Pinpoint the cell where the given text exists, returning its [X, Y] midpoint coordinate. 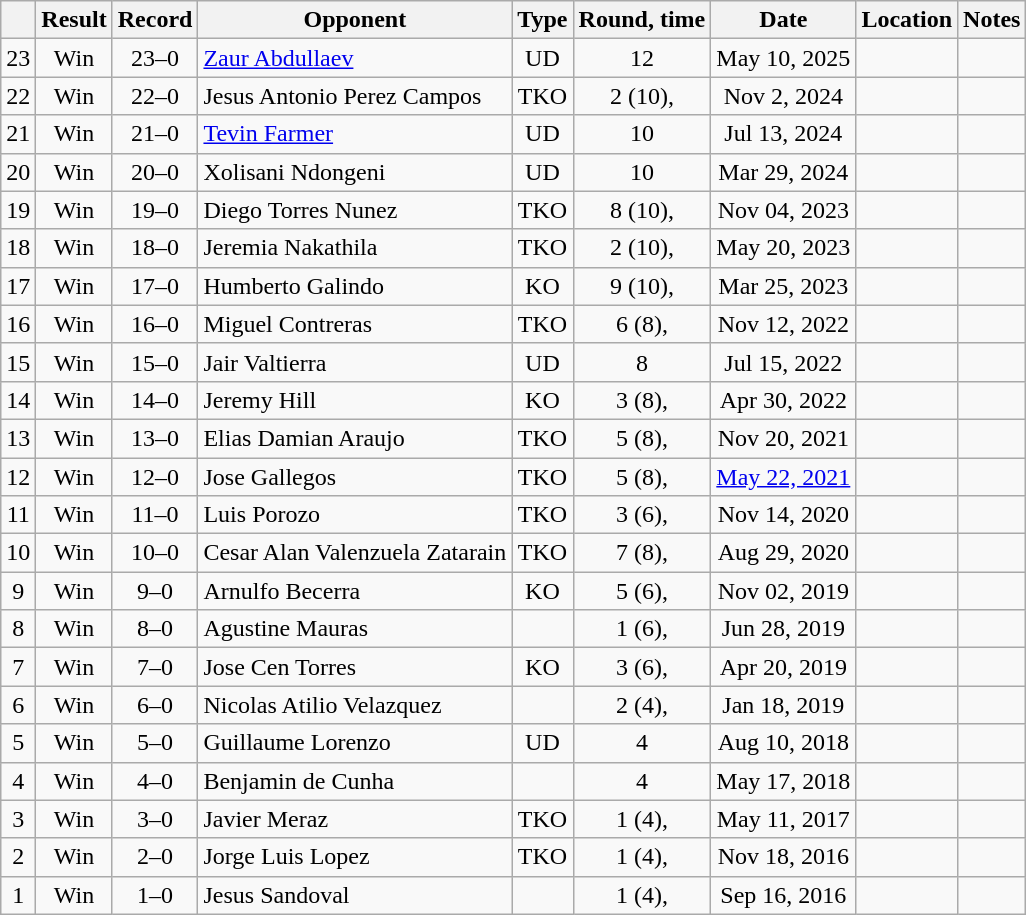
Apr 20, 2019 [784, 667]
Record [155, 20]
Cesar Alan Valenzuela Zatarain [355, 553]
Jun 28, 2019 [784, 629]
14 [18, 400]
Opponent [355, 20]
Nov 18, 2016 [784, 857]
22 [18, 96]
Jesus Sandoval [355, 895]
1 [18, 895]
6 [18, 705]
Nov 20, 2021 [784, 438]
3 [18, 819]
1 (6), [642, 629]
18 [18, 248]
Mar 29, 2024 [784, 172]
5 [18, 743]
Tevin Farmer [355, 134]
May 11, 2017 [784, 819]
Jeremia Nakathila [355, 248]
11–0 [155, 515]
Jose Gallegos [355, 477]
9 [18, 591]
Arnulfo Becerra [355, 591]
Jesus Antonio Perez Campos [355, 96]
5 (6), [642, 591]
8–0 [155, 629]
May 20, 2023 [784, 248]
Jul 13, 2024 [784, 134]
12–0 [155, 477]
2 [18, 857]
Jorge Luis Lopez [355, 857]
Round, time [642, 20]
21–0 [155, 134]
Javier Meraz [355, 819]
Xolisani Ndongeni [355, 172]
18–0 [155, 248]
9–0 [155, 591]
15 [18, 362]
Zaur Abdullaev [355, 58]
Jose Cen Torres [355, 667]
Nov 2, 2024 [784, 96]
Result [74, 20]
23–0 [155, 58]
6 (8), [642, 324]
3–0 [155, 819]
Type [542, 20]
16–0 [155, 324]
May 10, 2025 [784, 58]
Jul 15, 2022 [784, 362]
14–0 [155, 400]
7 (8), [642, 553]
13–0 [155, 438]
May 17, 2018 [784, 781]
3 (8), [642, 400]
Nicolas Atilio Velazquez [355, 705]
19 [18, 210]
13 [18, 438]
7–0 [155, 667]
Guillaume Lorenzo [355, 743]
Location [907, 20]
15–0 [155, 362]
Humberto Galindo [355, 286]
Nov 04, 2023 [784, 210]
19–0 [155, 210]
7 [18, 667]
20–0 [155, 172]
Aug 29, 2020 [784, 553]
Mar 25, 2023 [784, 286]
Jair Valtierra [355, 362]
Jan 18, 2019 [784, 705]
17 [18, 286]
2 (4), [642, 705]
Elias Damian Araujo [355, 438]
Jeremy Hill [355, 400]
Diego Torres Nunez [355, 210]
8 (10), [642, 210]
Benjamin de Cunha [355, 781]
Miguel Contreras [355, 324]
4–0 [155, 781]
20 [18, 172]
1–0 [155, 895]
Aug 10, 2018 [784, 743]
6–0 [155, 705]
Notes [992, 20]
May 22, 2021 [784, 477]
16 [18, 324]
Luis Porozo [355, 515]
Sep 16, 2016 [784, 895]
Nov 02, 2019 [784, 591]
Agustine Mauras [355, 629]
5–0 [155, 743]
Apr 30, 2022 [784, 400]
Nov 12, 2022 [784, 324]
Nov 14, 2020 [784, 515]
9 (10), [642, 286]
11 [18, 515]
22–0 [155, 96]
17–0 [155, 286]
2–0 [155, 857]
23 [18, 58]
10–0 [155, 553]
Date [784, 20]
21 [18, 134]
